Determine the [X, Y] coordinate at the center of the cell enclosing the given text.  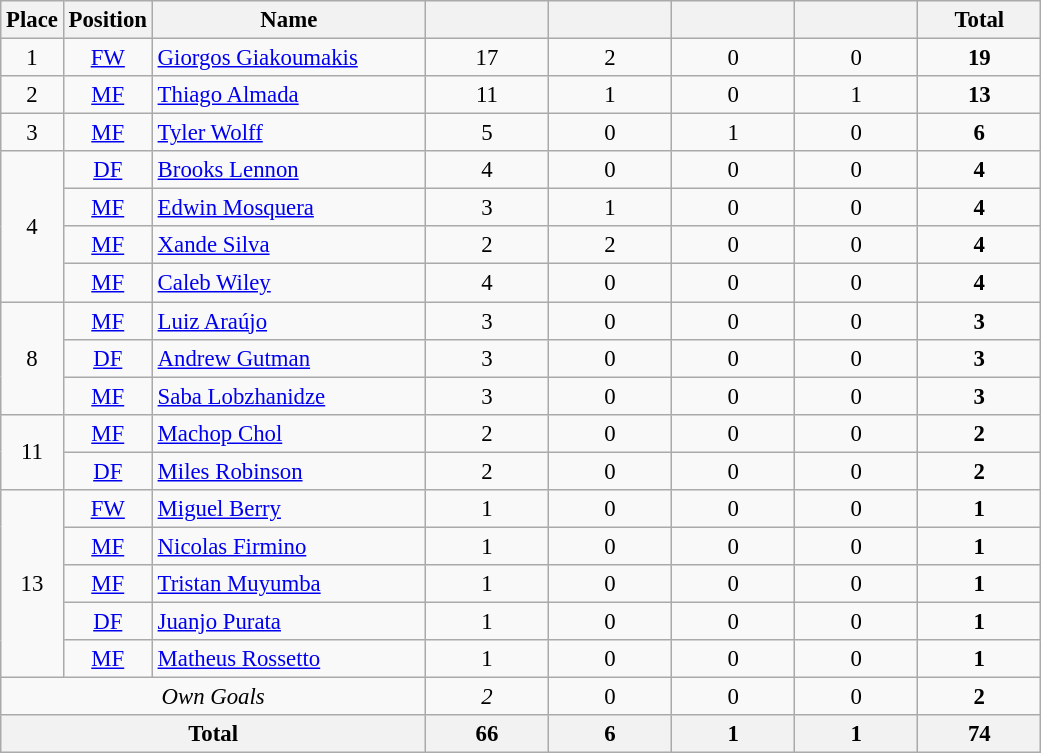
19 [980, 58]
5 [486, 133]
Matheus Rossetto [288, 659]
Xande Silva [288, 245]
Tyler Wolff [288, 133]
8 [32, 358]
Place [32, 20]
Position [108, 20]
Miguel Berry [288, 509]
Tristan Muyumba [288, 584]
66 [486, 734]
Nicolas Firmino [288, 546]
Miles Robinson [288, 471]
Giorgos Giakoumakis [288, 58]
Luiz Araújo [288, 321]
Own Goals [214, 697]
Juanjo Purata [288, 621]
Brooks Lennon [288, 170]
74 [980, 734]
Caleb Wiley [288, 283]
Saba Lobzhanidze [288, 396]
Thiago Almada [288, 95]
Edwin Mosquera [288, 208]
Name [288, 20]
Machop Chol [288, 433]
17 [486, 58]
Andrew Gutman [288, 358]
